For the text-containing cell, return its midpoint in [x, y] coordinate format. 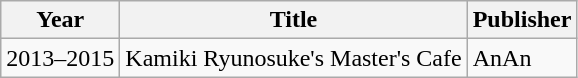
AnAn [522, 58]
Publisher [522, 20]
Year [60, 20]
Title [294, 20]
2013–2015 [60, 58]
Kamiki Ryunosuke's Master's Cafe [294, 58]
